For the text-containing cell, return its midpoint in (x, y) coordinate format. 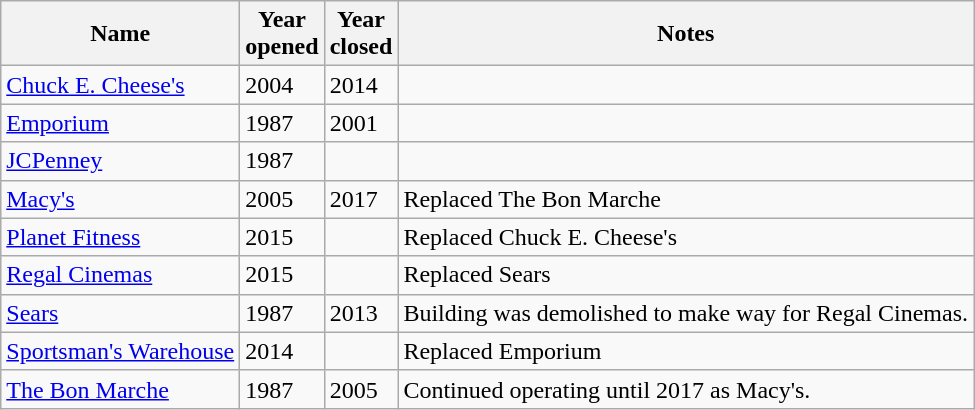
2013 (361, 313)
2017 (361, 199)
Replaced Emporium (686, 351)
Macy's (120, 199)
2004 (282, 85)
Notes (686, 34)
JCPenney (120, 161)
Chuck E. Cheese's (120, 85)
Yearopened (282, 34)
Replaced Chuck E. Cheese's (686, 237)
Building was demolished to make way for Regal Cinemas. (686, 313)
2001 (361, 123)
Continued operating until 2017 as Macy's. (686, 389)
Emporium (120, 123)
The Bon Marche (120, 389)
Yearclosed (361, 34)
Sportsman's Warehouse (120, 351)
Name (120, 34)
Replaced Sears (686, 275)
Replaced The Bon Marche (686, 199)
Sears (120, 313)
Regal Cinemas (120, 275)
Planet Fitness (120, 237)
